Return the (X, Y) coordinate for the center point of the cell that contains the specified text.  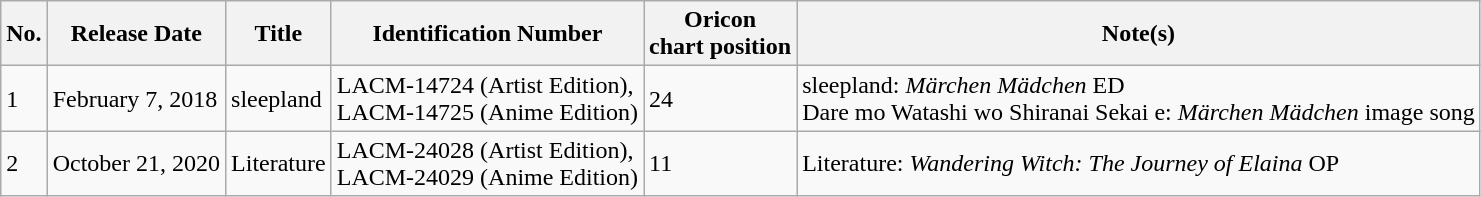
24 (720, 98)
Release Date (136, 34)
1 (24, 98)
Literature (279, 164)
October 21, 2020 (136, 164)
sleepland (279, 98)
sleepland: Märchen Mädchen EDDare mo Watashi wo Shiranai Sekai e: Märchen Mädchen image song (1139, 98)
Literature: Wandering Witch: The Journey of Elaina OP (1139, 164)
Note(s) (1139, 34)
11 (720, 164)
Title (279, 34)
2 (24, 164)
No. (24, 34)
February 7, 2018 (136, 98)
Identification Number (487, 34)
LACM-14724 (Artist Edition),LACM-14725 (Anime Edition) (487, 98)
LACM-24028 (Artist Edition),LACM-24029 (Anime Edition) (487, 164)
Oricon chart position (720, 34)
